Output the [x, y] coordinate of the center of the cell containing the given text.  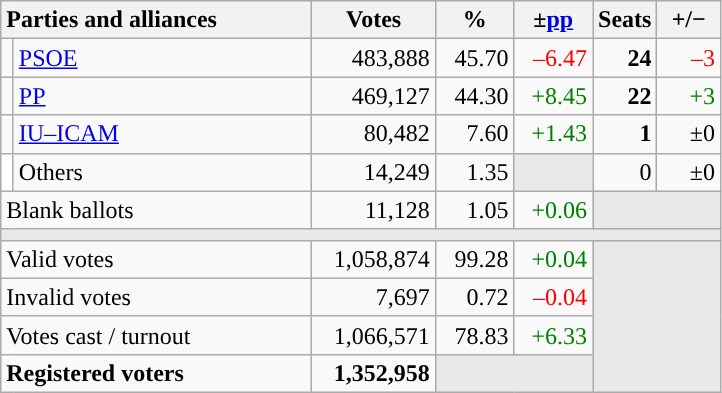
IU–ICAM [162, 134]
Votes cast / turnout [156, 335]
Seats [624, 20]
Invalid votes [156, 297]
11,128 [374, 210]
0.72 [474, 297]
22 [624, 96]
80,482 [374, 134]
+6.33 [554, 335]
Votes [374, 20]
+8.45 [554, 96]
1,058,874 [374, 259]
% [474, 20]
1.05 [474, 210]
+0.06 [554, 210]
+/− [689, 20]
Valid votes [156, 259]
7,697 [374, 297]
14,249 [374, 172]
483,888 [374, 58]
1,352,958 [374, 373]
Others [162, 172]
78.83 [474, 335]
7.60 [474, 134]
–0.04 [554, 297]
1.35 [474, 172]
PSOE [162, 58]
1,066,571 [374, 335]
1 [624, 134]
±pp [554, 20]
Registered voters [156, 373]
+3 [689, 96]
24 [624, 58]
Blank ballots [156, 210]
–6.47 [554, 58]
0 [624, 172]
Parties and alliances [156, 20]
99.28 [474, 259]
45.70 [474, 58]
44.30 [474, 96]
PP [162, 96]
469,127 [374, 96]
+1.43 [554, 134]
+0.04 [554, 259]
–3 [689, 58]
